Provide the [X, Y] coordinate of the cell's center where the given text is located.  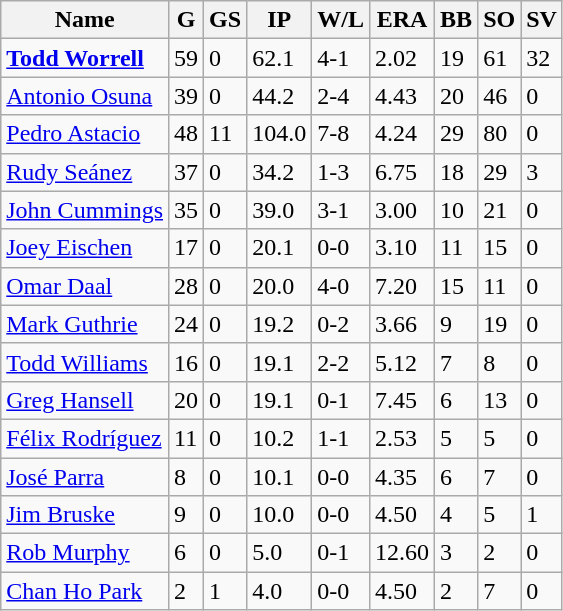
10.2 [280, 438]
3-1 [341, 210]
IP [280, 20]
62.1 [280, 58]
Omar Daal [85, 286]
4.24 [402, 134]
7.20 [402, 286]
SV [542, 20]
0-2 [341, 324]
John Cummings [85, 210]
19.2 [280, 324]
35 [186, 210]
Félix Rodríguez [85, 438]
Todd Worrell [85, 58]
37 [186, 172]
80 [500, 134]
24 [186, 324]
10 [456, 210]
10.0 [280, 515]
20.0 [280, 286]
Jim Bruske [85, 515]
ERA [402, 20]
16 [186, 362]
7.45 [402, 400]
18 [456, 172]
José Parra [85, 477]
5.12 [402, 362]
39.0 [280, 210]
4-1 [341, 58]
1-1 [341, 438]
28 [186, 286]
Name [85, 20]
3.66 [402, 324]
GS [226, 20]
39 [186, 96]
2-4 [341, 96]
Chan Ho Park [85, 591]
W/L [341, 20]
Rob Murphy [85, 553]
Greg Hansell [85, 400]
7-8 [341, 134]
44.2 [280, 96]
20.1 [280, 248]
10.1 [280, 477]
Todd Williams [85, 362]
13 [500, 400]
6.75 [402, 172]
3.10 [402, 248]
4.35 [402, 477]
2.53 [402, 438]
G [186, 20]
Mark Guthrie [85, 324]
104.0 [280, 134]
1-3 [341, 172]
17 [186, 248]
Antonio Osuna [85, 96]
61 [500, 58]
3.00 [402, 210]
4-0 [341, 286]
5.0 [280, 553]
Rudy Seánez [85, 172]
2-2 [341, 362]
BB [456, 20]
4.0 [280, 591]
48 [186, 134]
12.60 [402, 553]
21 [500, 210]
SO [500, 20]
Pedro Astacio [85, 134]
4 [456, 515]
32 [542, 58]
34.2 [280, 172]
2.02 [402, 58]
Joey Eischen [85, 248]
4.43 [402, 96]
59 [186, 58]
46 [500, 96]
